Identify which cell holds the provided text, then report its [x, y] central coordinate. 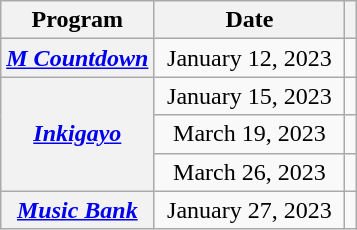
January 15, 2023 [250, 96]
Inkigayo [78, 134]
Music Bank [78, 210]
Date [250, 20]
March 26, 2023 [250, 172]
Program [78, 20]
M Countdown [78, 58]
January 27, 2023 [250, 210]
March 19, 2023 [250, 134]
January 12, 2023 [250, 58]
